Scan for the cell matching the given text and deliver its [x, y] coordinate at center. 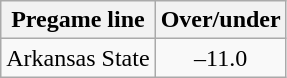
Over/under [220, 20]
–11.0 [220, 58]
Arkansas State [78, 58]
Pregame line [78, 20]
